Search for the cell housing the specified text and yield its [x, y] center coordinate. 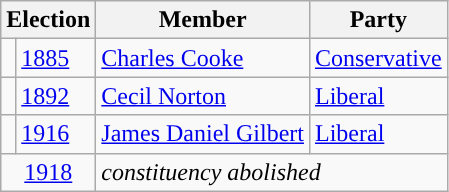
Conservative [378, 58]
James Daniel Gilbert [203, 134]
Cecil Norton [203, 96]
Election [48, 20]
Charles Cooke [203, 58]
Party [378, 20]
Member [203, 20]
1892 [56, 96]
1918 [48, 172]
1916 [56, 134]
1885 [56, 58]
constituency abolished [272, 172]
